Return (X, Y) of the center of cell containing provided text 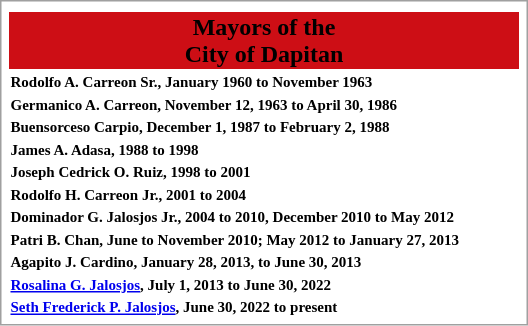
Rodolfo H. Carreon Jr., 2001 to 2004 (264, 194)
Joseph Cedrick O. Ruiz, 1998 to 2001 (264, 172)
Agapito J. Cardino, January 28, 2013, to June 30, 2013 (264, 262)
Rosalina G. Jalosjos, July 1, 2013 to June 30, 2022 (264, 284)
Rodolfo A. Carreon Sr., January 1960 to November 1963 (264, 82)
Patri B. Chan, June to November 2010; May 2012 to January 27, 2013 (264, 240)
Seth Frederick P. Jalosjos, June 30, 2022 to present (264, 307)
Buensorceso Carpio, December 1, 1987 to February 2, 1988 (264, 127)
Mayors of the City of Dapitan (264, 40)
Germanico A. Carreon, November 12, 1963 to April 30, 1986 (264, 104)
Dominador G. Jalosjos Jr., 2004 to 2010, December 2010 to May 2012 (264, 217)
James A. Adasa, 1988 to 1998 (264, 150)
